Detect which cell encompasses the target text, then output its (X, Y) center coordinate. 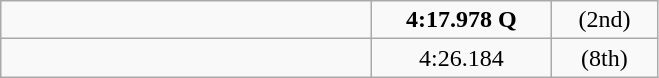
4:26.184 (462, 58)
4:17.978 Q (462, 20)
(8th) (604, 58)
(2nd) (604, 20)
